Find where the given text appears and provide that cell's center as [X, Y] coordinate. 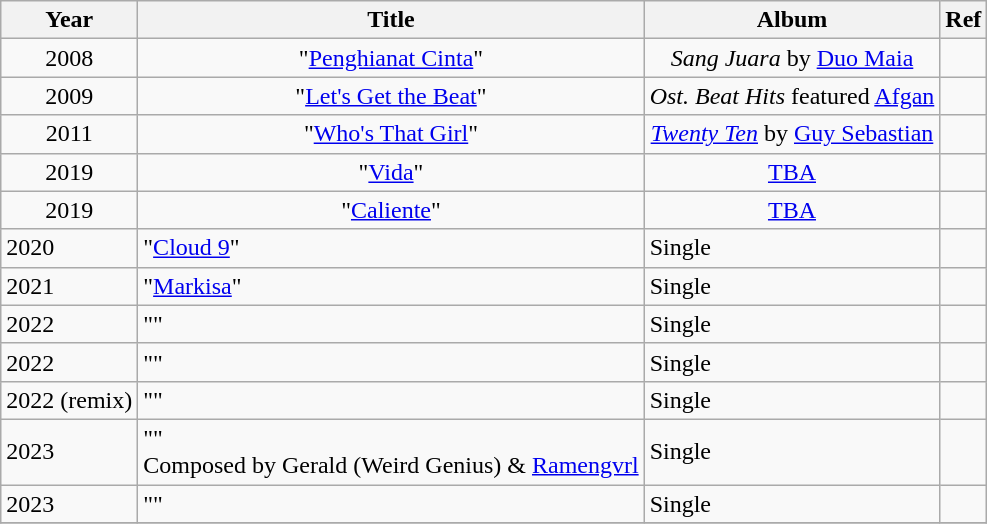
"Who's That Girl" [391, 134]
Year [70, 20]
"Caliente" [391, 210]
Ref [964, 20]
Title [391, 20]
"Cloud 9" [391, 248]
Sang Juara by Duo Maia [792, 58]
Twenty Ten by Guy Sebastian [792, 134]
"Penghianat Cinta" [391, 58]
"Markisa" [391, 286]
"Let's Get the Beat" [391, 96]
2020 [70, 248]
Album [792, 20]
2022 (remix) [70, 400]
2011 [70, 134]
""Composed by Gerald (Weird Genius) & Ramengvrl [391, 452]
2021 [70, 286]
"Vida" [391, 172]
2009 [70, 96]
Ost. Beat Hits featured Afgan [792, 96]
2008 [70, 58]
